Pinpoint the cell where the given text exists, returning its (x, y) midpoint coordinate. 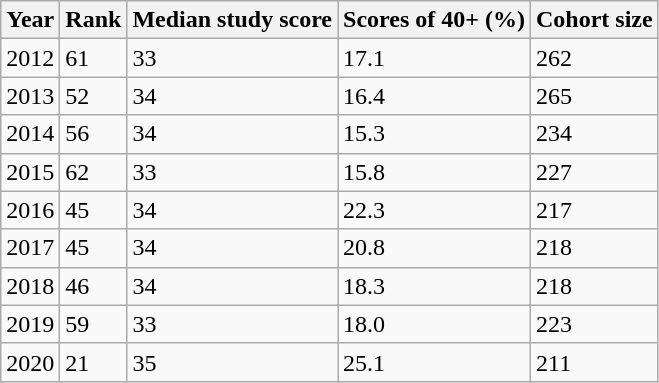
35 (232, 362)
52 (94, 96)
Cohort size (594, 20)
211 (594, 362)
62 (94, 172)
18.3 (434, 286)
262 (594, 58)
2012 (30, 58)
2016 (30, 210)
217 (594, 210)
20.8 (434, 248)
2017 (30, 248)
22.3 (434, 210)
2013 (30, 96)
15.3 (434, 134)
21 (94, 362)
46 (94, 286)
227 (594, 172)
15.8 (434, 172)
2018 (30, 286)
17.1 (434, 58)
25.1 (434, 362)
265 (594, 96)
Scores of 40+ (%) (434, 20)
Median study score (232, 20)
56 (94, 134)
59 (94, 324)
Rank (94, 20)
16.4 (434, 96)
223 (594, 324)
2020 (30, 362)
2014 (30, 134)
61 (94, 58)
2019 (30, 324)
234 (594, 134)
2015 (30, 172)
Year (30, 20)
18.0 (434, 324)
